Identify which cell holds the provided text, then report its (X, Y) central coordinate. 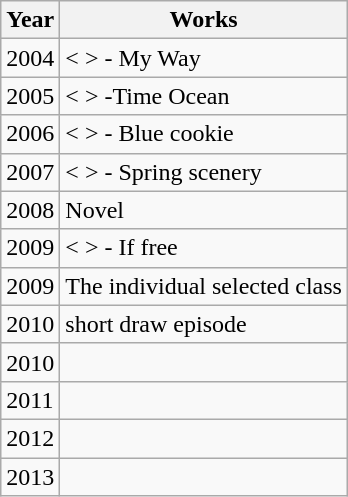
< > - My Way (204, 58)
2013 (30, 477)
< > - If free (204, 248)
2007 (30, 172)
2004 (30, 58)
short draw episode (204, 324)
2006 (30, 134)
2012 (30, 438)
Novel (204, 210)
2011 (30, 400)
< > - Spring scenery (204, 172)
2005 (30, 96)
Year (30, 20)
The individual selected class (204, 286)
2008 (30, 210)
< > - Blue cookie (204, 134)
Works (204, 20)
< > -Time Ocean (204, 96)
